Find where the given text appears and provide that cell's center as [x, y] coordinate. 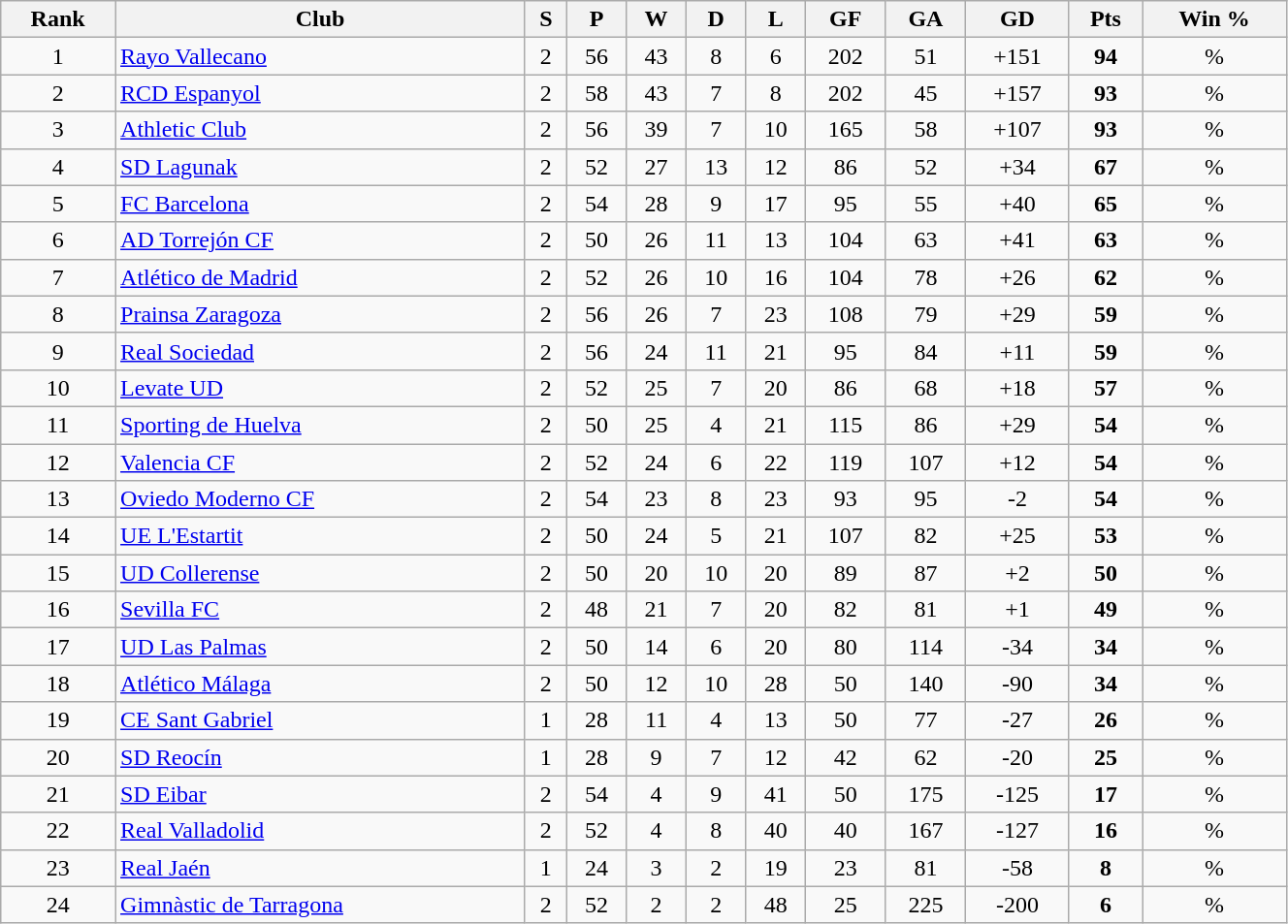
108 [846, 314]
Rank [58, 19]
UD Collerense [320, 573]
115 [846, 425]
49 [1106, 610]
119 [846, 462]
175 [925, 794]
+18 [1017, 388]
-200 [1017, 905]
GA [925, 19]
S [545, 19]
UD Las Palmas [320, 647]
84 [925, 351]
Club [320, 19]
42 [846, 757]
+157 [1017, 93]
Real Valladolid [320, 831]
55 [925, 204]
94 [1106, 56]
39 [657, 130]
15 [58, 573]
57 [1106, 388]
P [596, 19]
+107 [1017, 130]
167 [925, 831]
Gimnàstic de Tarragona [320, 905]
-2 [1017, 499]
AD Torrejón CF [320, 240]
Levate UD [320, 388]
-20 [1017, 757]
68 [925, 388]
41 [776, 794]
79 [925, 314]
SD Lagunak [320, 167]
Atlético Málaga [320, 684]
SD Reocín [320, 757]
+41 [1017, 240]
Oviedo Moderno CF [320, 499]
18 [58, 684]
RCD Espanyol [320, 93]
45 [925, 93]
UE L'Estartit [320, 536]
Rayo Vallecano [320, 56]
+151 [1017, 56]
225 [925, 905]
80 [846, 647]
+25 [1017, 536]
-127 [1017, 831]
+11 [1017, 351]
+12 [1017, 462]
-34 [1017, 647]
CE Sant Gabriel [320, 720]
GF [846, 19]
L [776, 19]
+1 [1017, 610]
87 [925, 573]
-58 [1017, 868]
W [657, 19]
Atlético de Madrid [320, 277]
Real Jaén [320, 868]
Sevilla FC [320, 610]
Athletic Club [320, 130]
+26 [1017, 277]
Prainsa Zaragoza [320, 314]
165 [846, 130]
53 [1106, 536]
Pts [1106, 19]
78 [925, 277]
Sporting de Huelva [320, 425]
114 [925, 647]
140 [925, 684]
-125 [1017, 794]
Win % [1214, 19]
Valencia CF [320, 462]
67 [1106, 167]
SD Eibar [320, 794]
D [716, 19]
-27 [1017, 720]
89 [846, 573]
51 [925, 56]
GD [1017, 19]
FC Barcelona [320, 204]
27 [657, 167]
77 [925, 720]
+34 [1017, 167]
65 [1106, 204]
Real Sociedad [320, 351]
-90 [1017, 684]
+2 [1017, 573]
+40 [1017, 204]
